Detect which cell encompasses the target text, then output its (X, Y) center coordinate. 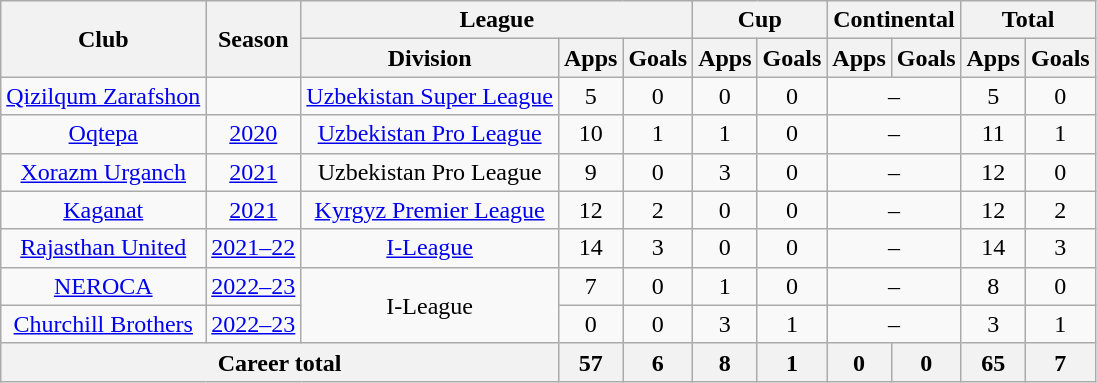
2021–22 (254, 248)
Division (430, 58)
Total (1028, 20)
Churchill Brothers (104, 324)
57 (590, 362)
65 (993, 362)
Club (104, 39)
League (497, 20)
6 (658, 362)
Oqtepa (104, 134)
NEROCA (104, 286)
Kyrgyz Premier League (430, 210)
2020 (254, 134)
Season (254, 39)
Cup (760, 20)
11 (993, 134)
Uzbekistan Super League (430, 96)
Rajasthan United (104, 248)
Kaganat (104, 210)
Xorazm Urganch (104, 172)
Career total (280, 362)
9 (590, 172)
10 (590, 134)
Continental (894, 20)
Qizilqum Zarafshon (104, 96)
